For the text-containing cell, return its midpoint in [x, y] coordinate format. 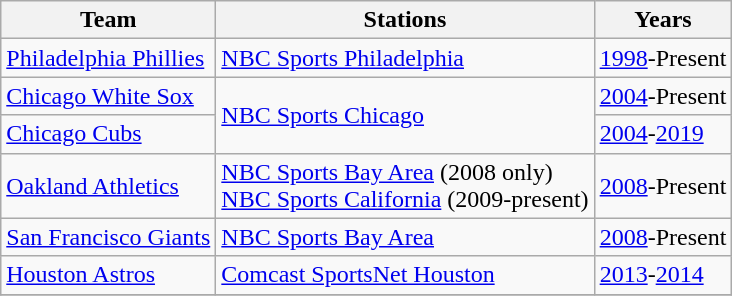
NBC Sports Bay Area [405, 237]
2013-2014 [663, 275]
NBC Sports Chicago [405, 115]
Stations [405, 20]
Chicago White Sox [108, 96]
Years [663, 20]
Team [108, 20]
NBC Sports Bay Area (2008 only) NBC Sports California (2009-present) [405, 186]
Oakland Athletics [108, 186]
Comcast SportsNet Houston [405, 275]
San Francisco Giants [108, 237]
Houston Astros [108, 275]
NBC Sports Philadelphia [405, 58]
2004-Present [663, 96]
Philadelphia Phillies [108, 58]
2004-2019 [663, 134]
1998-Present [663, 58]
Chicago Cubs [108, 134]
